Return the [x, y] coordinate for the center point of the cell that contains the specified text.  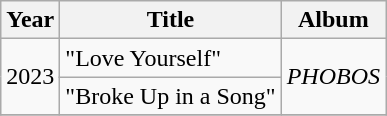
"Love Yourself" [170, 58]
Title [170, 20]
PHOBOS [333, 77]
"Broke Up in a Song" [170, 96]
Year [30, 20]
2023 [30, 77]
Album [333, 20]
